Capture the cell that displays the provided text and extract its [x, y] central coordinate. 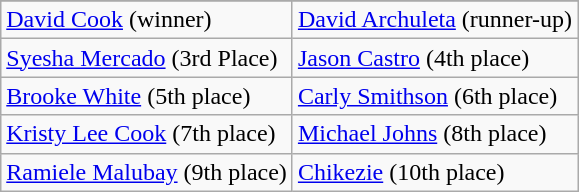
Kristy Lee Cook (7th place) [147, 134]
Chikezie (10th place) [434, 172]
David Cook (winner) [147, 20]
Carly Smithson (6th place) [434, 96]
Brooke White (5th place) [147, 96]
Ramiele Malubay (9th place) [147, 172]
Jason Castro (4th place) [434, 58]
Syesha Mercado (3rd Place) [147, 58]
Michael Johns (8th place) [434, 134]
David Archuleta (runner-up) [434, 20]
